Identify which cell holds the provided text, then report its (X, Y) central coordinate. 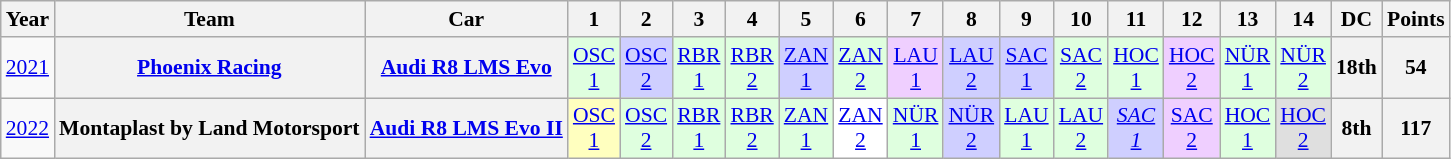
Audi R8 LMS Evo II (466, 128)
2022 (28, 128)
Audi R8 LMS Evo (466, 68)
2021 (28, 68)
Phoenix Racing (210, 68)
Points (1416, 19)
3 (698, 19)
Team (210, 19)
DC (1356, 19)
14 (1303, 19)
Car (466, 19)
10 (1081, 19)
12 (1192, 19)
13 (1248, 19)
18th (1356, 68)
Montaplast by Land Motorsport (210, 128)
117 (1416, 128)
9 (1026, 19)
4 (752, 19)
2 (646, 19)
Year (28, 19)
54 (1416, 68)
11 (1136, 19)
7 (916, 19)
8th (1356, 128)
8 (971, 19)
1 (594, 19)
6 (860, 19)
5 (806, 19)
